Determine the (x, y) coordinate at the center of the cell enclosing the given text.  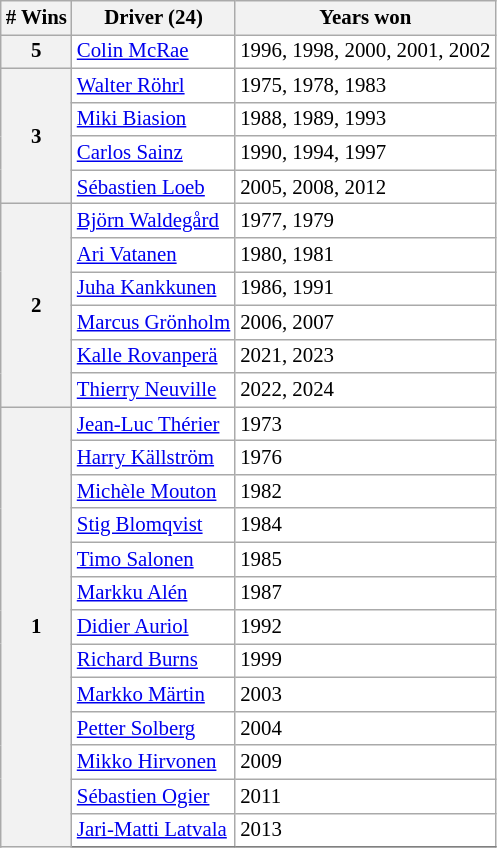
2011 (365, 796)
Juha Kankkunen (154, 288)
1977, 1979 (365, 221)
1984 (365, 525)
5 (36, 51)
Jari-Matti Latvala (154, 830)
2004 (365, 728)
Sébastien Ogier (154, 796)
1988, 1989, 1993 (365, 119)
Colin McRae (154, 51)
Richard Burns (154, 661)
1992 (365, 627)
Walter Röhrl (154, 85)
Timo Salonen (154, 559)
2005, 2008, 2012 (365, 187)
1986, 1991 (365, 288)
# Wins (36, 18)
Marcus Grönholm (154, 322)
1990, 1994, 1997 (365, 153)
1987 (365, 593)
Years won (365, 18)
2022, 2024 (365, 390)
Didier Auriol (154, 627)
Petter Solberg (154, 728)
Markko Märtin (154, 695)
Harry Källström (154, 458)
1999 (365, 661)
2 (36, 306)
Carlos Sainz (154, 153)
2009 (365, 762)
1975, 1978, 1983 (365, 85)
Miki Biasion (154, 119)
2013 (365, 830)
Björn Waldegård (154, 221)
Ari Vatanen (154, 255)
Michèle Mouton (154, 491)
1973 (365, 424)
2006, 2007 (365, 322)
Mikko Hirvonen (154, 762)
1996, 1998, 2000, 2001, 2002 (365, 51)
Markku Alén (154, 593)
Thierry Neuville (154, 390)
2003 (365, 695)
Jean-Luc Thérier (154, 424)
1 (36, 627)
3 (36, 136)
Driver (24) (154, 18)
1985 (365, 559)
1976 (365, 458)
2021, 2023 (365, 356)
Kalle Rovanperä (154, 356)
Stig Blomqvist (154, 525)
Sébastien Loeb (154, 187)
1982 (365, 491)
1980, 1981 (365, 255)
